Detect which cell encompasses the target text, then output its [x, y] center coordinate. 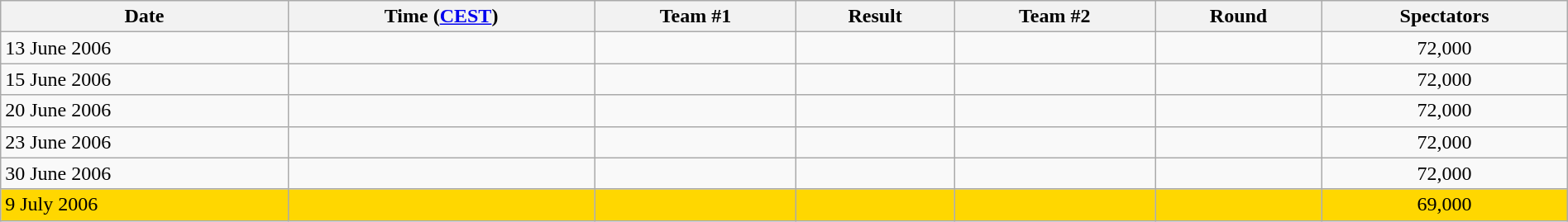
Spectators [1444, 17]
Result [875, 17]
69,000 [1444, 205]
30 June 2006 [144, 173]
Time (CEST) [442, 17]
Date [144, 17]
23 June 2006 [144, 142]
9 July 2006 [144, 205]
15 June 2006 [144, 79]
Team #1 [696, 17]
13 June 2006 [144, 48]
Round [1239, 17]
Team #2 [1055, 17]
20 June 2006 [144, 111]
